Pinpoint the cell where the given text exists, returning its [x, y] midpoint coordinate. 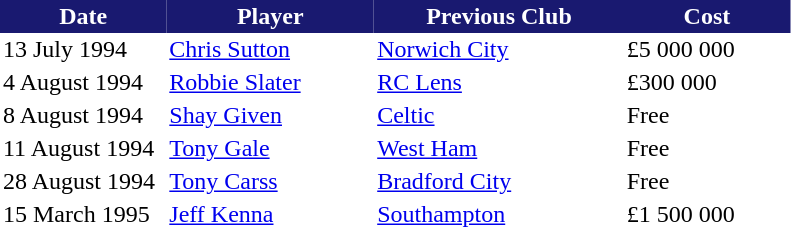
4 August 1994 [83, 82]
11 August 1994 [83, 148]
Cost [707, 16]
Norwich City [498, 50]
Tony Carss [270, 182]
Previous Club [498, 16]
8 August 1994 [83, 116]
28 August 1994 [83, 182]
West Ham [498, 148]
£5 000 000 [707, 50]
Celtic [498, 116]
RC Lens [498, 82]
Robbie Slater [270, 82]
Shay Given [270, 116]
Date [83, 16]
£300 000 [707, 82]
13 July 1994 [83, 50]
Player [270, 16]
Tony Gale [270, 148]
Chris Sutton [270, 50]
Bradford City [498, 182]
